Scan for the cell matching the given text and deliver its [X, Y] coordinate at center. 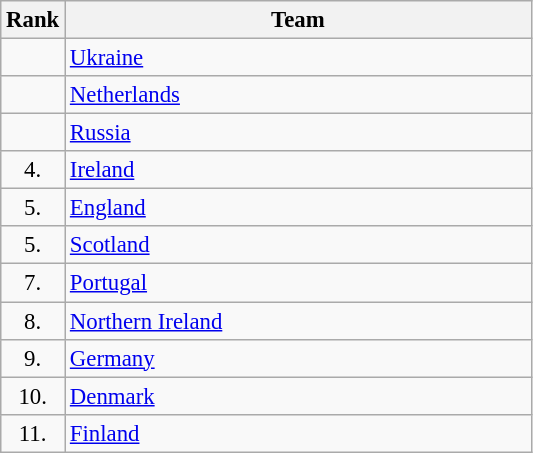
Rank [33, 20]
Ukraine [298, 58]
England [298, 208]
7. [33, 283]
Denmark [298, 396]
Germany [298, 358]
Team [298, 20]
Portugal [298, 283]
Ireland [298, 170]
8. [33, 321]
4. [33, 170]
9. [33, 358]
Netherlands [298, 95]
Russia [298, 133]
Northern Ireland [298, 321]
Finland [298, 433]
11. [33, 433]
Scotland [298, 245]
10. [33, 396]
